Return the [x, y] coordinate for the center point of the cell that contains the specified text.  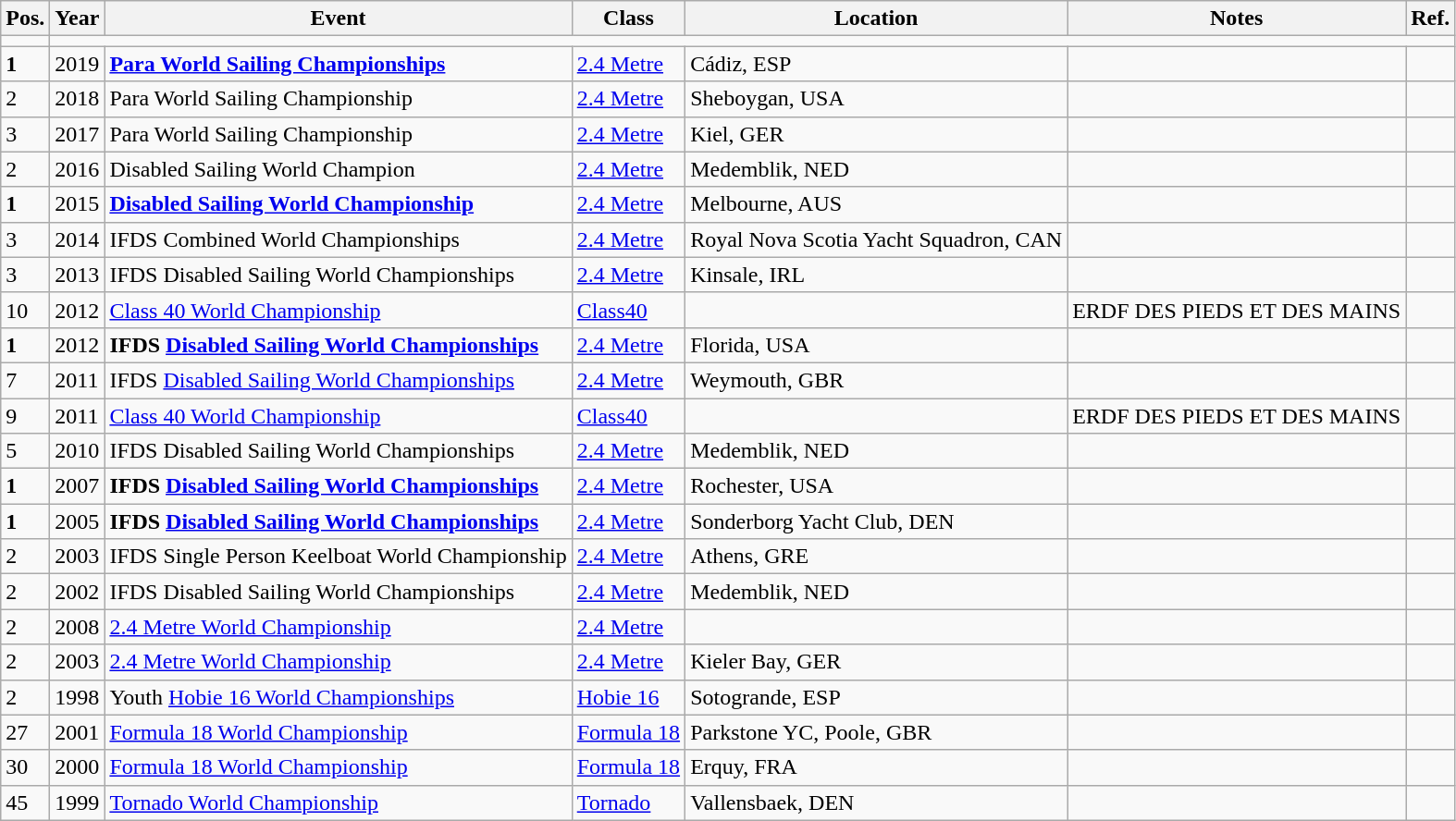
45 [26, 803]
1999 [78, 803]
2018 [78, 99]
Pos. [26, 18]
Year [78, 18]
Sotogrande, ESP [877, 697]
Kinsale, IRL [877, 275]
Rochester, USA [877, 486]
2007 [78, 486]
Event [339, 18]
Royal Nova Scotia Yacht Squadron, CAN [877, 239]
Disabled Sailing World Champion [339, 169]
Erquy, FRA [877, 767]
Tornado World Championship [339, 803]
2013 [78, 275]
2008 [78, 627]
Disabled Sailing World Championship [339, 204]
Sonderborg Yacht Club, DEN [877, 521]
Notes [1237, 18]
1998 [78, 697]
10 [26, 310]
Melbourne, AUS [877, 204]
2017 [78, 134]
Para World Sailing Championships [339, 64]
9 [26, 415]
2000 [78, 767]
2010 [78, 451]
Ref. [1430, 18]
2014 [78, 239]
IFDS Single Person Keelboat World Championship [339, 557]
2015 [78, 204]
Weymouth, GBR [877, 380]
2005 [78, 521]
7 [26, 380]
Kiel, GER [877, 134]
Athens, GRE [877, 557]
IFDS Combined World Championships [339, 239]
Sheboygan, USA [877, 99]
2001 [78, 732]
27 [26, 732]
Cádiz, ESP [877, 64]
30 [26, 767]
Parkstone YC, Poole, GBR [877, 732]
2002 [78, 592]
Tornado [628, 803]
Hobie 16 [628, 697]
Vallensbaek, DEN [877, 803]
5 [26, 451]
Youth Hobie 16 World Championships [339, 697]
Class [628, 18]
Florida, USA [877, 345]
2019 [78, 64]
Kieler Bay, GER [877, 662]
Location [877, 18]
2016 [78, 169]
